Provide the [X, Y] coordinate of the cell's center where the given text is located.  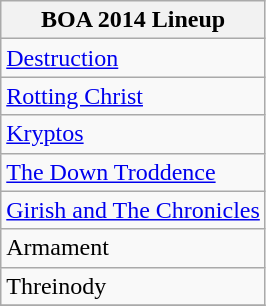
BOA 2014 Lineup [134, 20]
Armament [134, 248]
Threinody [134, 286]
Girish and The Chronicles [134, 210]
Destruction [134, 58]
The Down Troddence [134, 172]
Kryptos [134, 134]
Rotting Christ [134, 96]
